Identify which cell holds the provided text, then report its [X, Y] central coordinate. 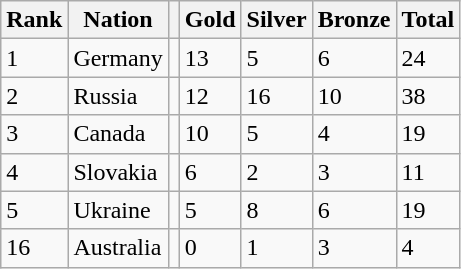
Ukraine [118, 210]
Russia [118, 96]
12 [210, 96]
0 [210, 248]
11 [428, 172]
Canada [118, 134]
Australia [118, 248]
Germany [118, 58]
38 [428, 96]
8 [276, 210]
13 [210, 58]
Total [428, 20]
Slovakia [118, 172]
Rank [34, 20]
Gold [210, 20]
Silver [276, 20]
24 [428, 58]
Nation [118, 20]
Bronze [354, 20]
